For the text-containing cell, return its midpoint in (x, y) coordinate format. 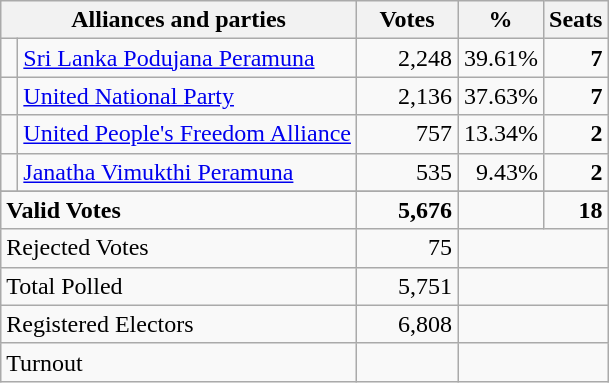
Janatha Vimukthi Peramuna (188, 172)
18 (576, 210)
United People's Freedom Alliance (188, 134)
13.34% (501, 134)
Alliances and parties (179, 20)
2,248 (406, 58)
Registered Electors (179, 324)
5,751 (406, 286)
% (501, 20)
Valid Votes (179, 210)
75 (406, 248)
Seats (576, 20)
Sri Lanka Podujana Peramuna (188, 58)
Votes (406, 20)
2,136 (406, 96)
Turnout (179, 362)
Rejected Votes (179, 248)
6,808 (406, 324)
39.61% (501, 58)
535 (406, 172)
757 (406, 134)
Total Polled (179, 286)
5,676 (406, 210)
United National Party (188, 96)
37.63% (501, 96)
9.43% (501, 172)
